Extract the (x, y) coordinate from the center of the cell holding the provided text.  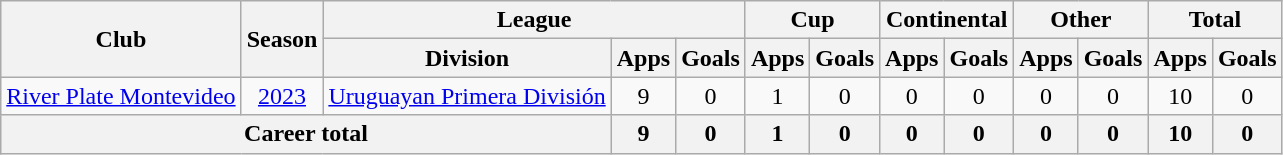
Career total (306, 134)
River Plate Montevideo (121, 96)
2023 (282, 96)
Season (282, 39)
Club (121, 39)
League (534, 20)
Total (1215, 20)
Uruguayan Primera División (467, 96)
Continental (947, 20)
Division (467, 58)
Cup (812, 20)
Other (1081, 20)
